Detect which cell encompasses the target text, then output its (X, Y) center coordinate. 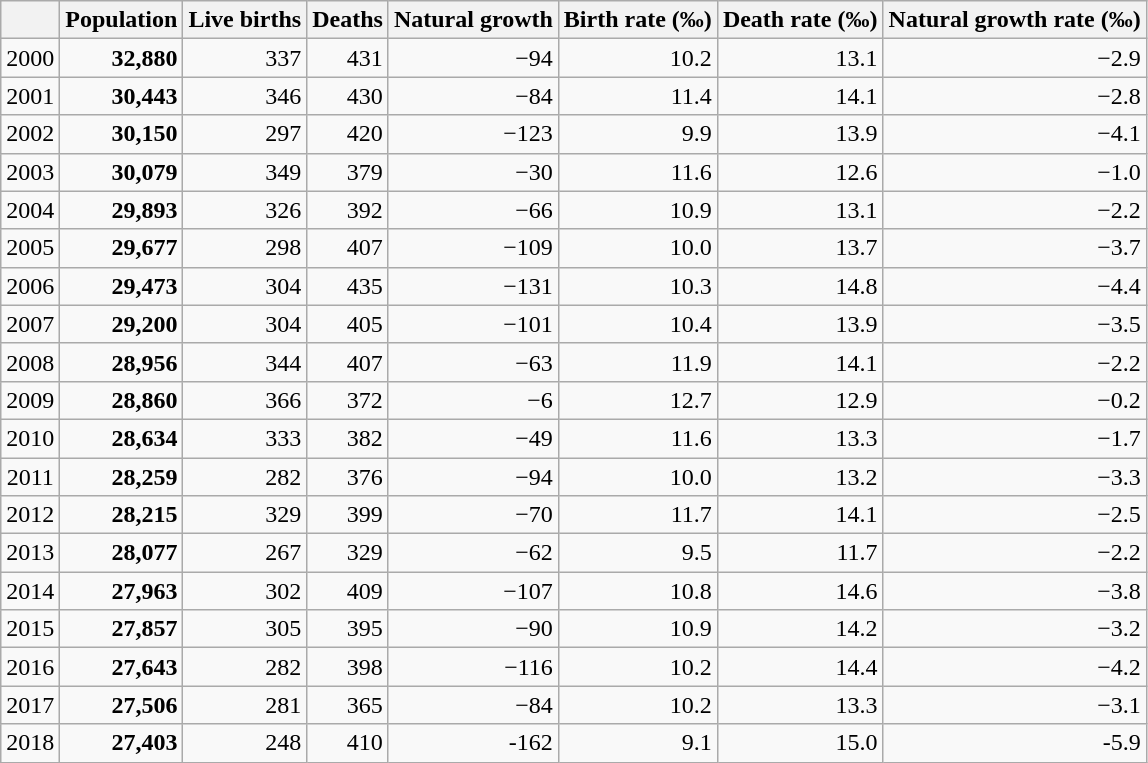
30,079 (122, 172)
−90 (473, 629)
349 (245, 172)
14.8 (800, 286)
9.1 (638, 743)
−4.1 (1014, 134)
344 (245, 362)
2017 (30, 705)
28,860 (122, 400)
−123 (473, 134)
9.5 (638, 553)
13.2 (800, 477)
−3.8 (1014, 591)
2013 (30, 553)
405 (348, 324)
−30 (473, 172)
−3.1 (1014, 705)
Death rate (‰) (800, 20)
Population (122, 20)
−2.9 (1014, 58)
2010 (30, 438)
11.9 (638, 362)
2015 (30, 629)
28,956 (122, 362)
32,880 (122, 58)
−3.2 (1014, 629)
399 (348, 515)
−116 (473, 667)
372 (348, 400)
−131 (473, 286)
−6 (473, 400)
−1.7 (1014, 438)
409 (348, 591)
248 (245, 743)
302 (245, 591)
2002 (30, 134)
305 (245, 629)
2003 (30, 172)
14.4 (800, 667)
Natural growth rate (‰) (1014, 20)
2009 (30, 400)
12.9 (800, 400)
−4.2 (1014, 667)
−109 (473, 248)
12.6 (800, 172)
326 (245, 210)
365 (348, 705)
29,893 (122, 210)
382 (348, 438)
431 (348, 58)
11.4 (638, 96)
29,473 (122, 286)
Deaths (348, 20)
27,857 (122, 629)
2005 (30, 248)
420 (348, 134)
-162 (473, 743)
27,506 (122, 705)
Natural growth (473, 20)
2011 (30, 477)
2006 (30, 286)
−66 (473, 210)
392 (348, 210)
−63 (473, 362)
2018 (30, 743)
410 (348, 743)
398 (348, 667)
−101 (473, 324)
2000 (30, 58)
9.9 (638, 134)
29,677 (122, 248)
27,403 (122, 743)
346 (245, 96)
14.6 (800, 591)
−4.4 (1014, 286)
2008 (30, 362)
−2.8 (1014, 96)
−70 (473, 515)
379 (348, 172)
30,150 (122, 134)
12.7 (638, 400)
27,643 (122, 667)
28,215 (122, 515)
−1.0 (1014, 172)
2004 (30, 210)
−3.3 (1014, 477)
−62 (473, 553)
30,443 (122, 96)
−2.5 (1014, 515)
10.3 (638, 286)
27,963 (122, 591)
267 (245, 553)
337 (245, 58)
376 (348, 477)
10.4 (638, 324)
2014 (30, 591)
2016 (30, 667)
297 (245, 134)
28,259 (122, 477)
395 (348, 629)
281 (245, 705)
298 (245, 248)
430 (348, 96)
−3.7 (1014, 248)
−107 (473, 591)
2007 (30, 324)
−3.5 (1014, 324)
10.8 (638, 591)
29,200 (122, 324)
2001 (30, 96)
14.2 (800, 629)
Birth rate (‰) (638, 20)
Live births (245, 20)
2012 (30, 515)
28,077 (122, 553)
15.0 (800, 743)
333 (245, 438)
366 (245, 400)
28,634 (122, 438)
−49 (473, 438)
-5.9 (1014, 743)
435 (348, 286)
13.7 (800, 248)
−0.2 (1014, 400)
